Locate the cell with the specified text and output its [X, Y] center coordinate. 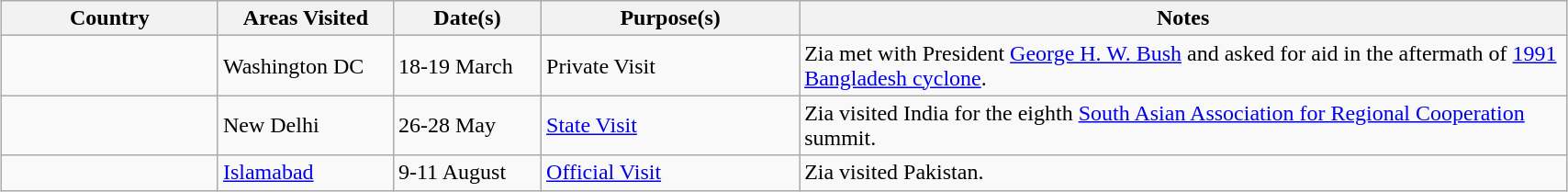
Islamabad [305, 173]
18-19 March [466, 66]
Zia visited Pakistan. [1183, 173]
New Delhi [305, 125]
26-28 May [466, 125]
Date(s) [466, 18]
Washington DC [305, 66]
Purpose(s) [670, 18]
State Visit [670, 125]
Notes [1183, 18]
Country [109, 18]
Zia met with President George H. W. Bush and asked for aid in the aftermath of 1991 Bangladesh cyclone. [1183, 66]
Private Visit [670, 66]
Zia visited India for the eighth South Asian Association for Regional Cooperation summit. [1183, 125]
9-11 August [466, 173]
Official Visit [670, 173]
Areas Visited [305, 18]
